Output the (X, Y) coordinate of the center of the cell containing the given text.  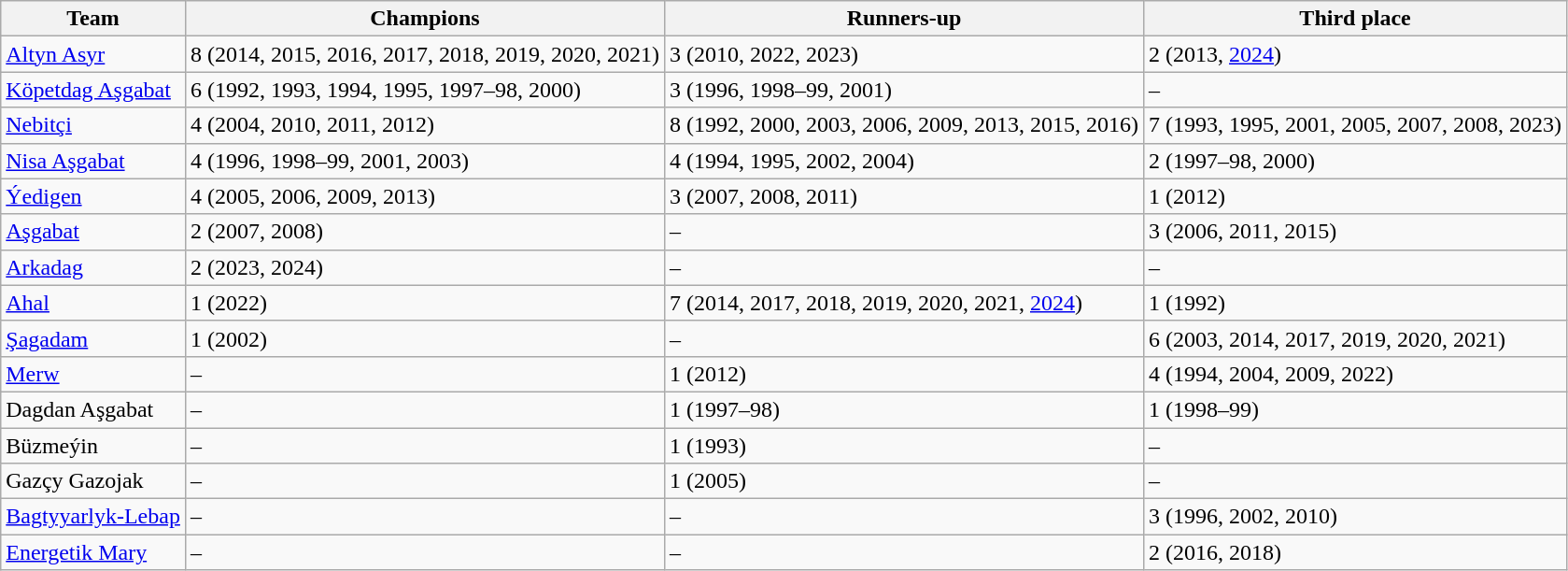
4 (1994, 1995, 2002, 2004) (904, 161)
Büzmeýin (93, 446)
Arkadag (93, 267)
Ýedigen (93, 196)
Altyn Asyr (93, 54)
7 (2014, 2017, 2018, 2019, 2020, 2021, 2024) (904, 303)
4 (1994, 2004, 2009, 2022) (1356, 374)
1 (1997–98) (904, 409)
Köpetdag Aşgabat (93, 90)
Gazçy Gazojak (93, 481)
2 (2016, 2018) (1356, 552)
Merw (93, 374)
Aşgabat (93, 232)
2 (2013, 2024) (1356, 54)
1 (1993) (904, 446)
1 (1992) (1356, 303)
6 (2003, 2014, 2017, 2019, 2020, 2021) (1356, 338)
1 (2005) (904, 481)
Team (93, 19)
3 (1996, 2002, 2010) (1356, 517)
1 (2002) (424, 338)
3 (2006, 2011, 2015) (1356, 232)
Energetik Mary (93, 552)
3 (1996, 1998–99, 2001) (904, 90)
3 (2007, 2008, 2011) (904, 196)
2 (1997–98, 2000) (1356, 161)
Nebitçi (93, 125)
4 (2004, 2010, 2011, 2012) (424, 125)
1 (2022) (424, 303)
Şagadam (93, 338)
8 (1992, 2000, 2003, 2006, 2009, 2013, 2015, 2016) (904, 125)
1 (1998–99) (1356, 409)
4 (2005, 2006, 2009, 2013) (424, 196)
3 (2010, 2022, 2023) (904, 54)
Champions (424, 19)
Nisa Aşgabat (93, 161)
2 (2007, 2008) (424, 232)
Dagdan Aşgabat (93, 409)
Bagtyyarlyk-Lebap (93, 517)
6 (1992, 1993, 1994, 1995, 1997–98, 2000) (424, 90)
8 (2014, 2015, 2016, 2017, 2018, 2019, 2020, 2021) (424, 54)
2 (2023, 2024) (424, 267)
7 (1993, 1995, 2001, 2005, 2007, 2008, 2023) (1356, 125)
Runners-up (904, 19)
Ahal (93, 303)
Third place (1356, 19)
4 (1996, 1998–99, 2001, 2003) (424, 161)
